Return the [X, Y] coordinate for the center point of the cell that contains the specified text.  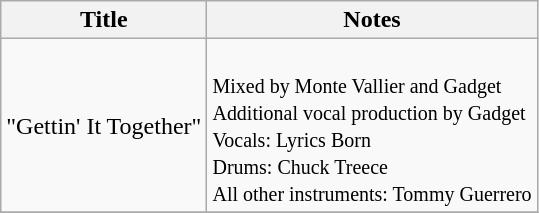
Mixed by Monte Vallier and Gadget Additional vocal production by Gadget Vocals: Lyrics Born Drums: Chuck Treece All other instruments: Tommy Guerrero [372, 126]
Title [104, 20]
Notes [372, 20]
"Gettin' It Together" [104, 126]
